Capture the cell that displays the provided text and extract its (X, Y) central coordinate. 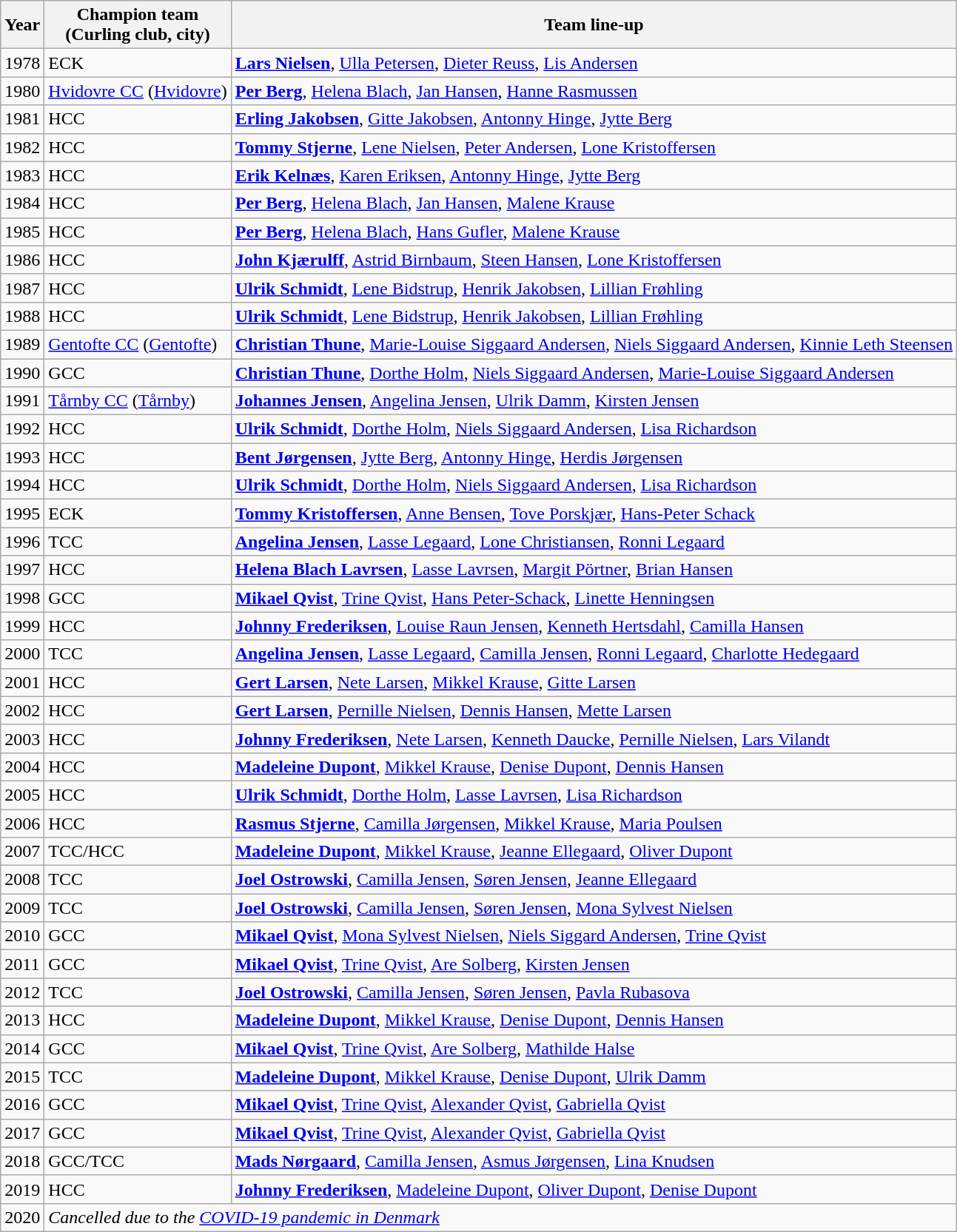
1989 (22, 344)
Ulrik Schmidt, Dorthe Holm, Lasse Lavrsen, Lisa Richardson (594, 795)
Per Berg, Helena Blach, Hans Gufler, Malene Krause (594, 232)
Madeleine Dupont, Mikkel Krause, Denise Dupont, Ulrik Damm (594, 1077)
1995 (22, 514)
1982 (22, 147)
2013 (22, 1020)
2004 (22, 767)
2014 (22, 1048)
TCC/HCC (138, 852)
Angelina Jensen, Lasse Legaard, Camilla Jensen, Ronni Legaard, Charlotte Hedegaard (594, 654)
1983 (22, 175)
Mikael Qvist, Mona Sylvest Nielsen, Niels Siggard Andersen, Trine Qvist (594, 936)
Madeleine Dupont, Mikkel Krause, Jeanne Ellegaard, Oliver Dupont (594, 852)
1985 (22, 232)
Mikael Qvist, Trine Qvist, Are Solberg, Kirsten Jensen (594, 964)
2002 (22, 710)
2011 (22, 964)
Rasmus Stjerne, Camilla Jørgensen, Mikkel Krause, Maria Poulsen (594, 824)
1993 (22, 457)
1984 (22, 203)
Gentofte CC (Gentofte) (138, 344)
Gert Larsen, Pernille Nielsen, Dennis Hansen, Mette Larsen (594, 710)
Tommy Stjerne, Lene Nielsen, Peter Andersen, Lone Kristoffersen (594, 147)
Joel Ostrowski, Camilla Jensen, Søren Jensen, Pavla Rubasova (594, 992)
2015 (22, 1077)
1981 (22, 119)
Christian Thune, Dorthe Holm, Niels Siggaard Andersen, Marie-Louise Siggaard Andersen (594, 372)
Tårnby CC (Tårnby) (138, 401)
Year (22, 25)
Team line-up (594, 25)
Mikael Qvist, Trine Qvist, Are Solberg, Mathilde Halse (594, 1048)
2006 (22, 824)
1997 (22, 570)
Johnny Frederiksen, Nete Larsen, Kenneth Daucke, Pernille Nielsen, Lars Vilandt (594, 738)
1986 (22, 260)
2008 (22, 880)
Joel Ostrowski, Camilla Jensen, Søren Jensen, Mona Sylvest Nielsen (594, 908)
1990 (22, 372)
Johannes Jensen, Angelina Jensen, Ulrik Damm, Kirsten Jensen (594, 401)
Erik Kelnæs, Karen Eriksen, Antonny Hinge, Jytte Berg (594, 175)
Lars Nielsen, Ulla Petersen, Dieter Reuss, Lis Andersen (594, 63)
GCC/TCC (138, 1161)
1998 (22, 598)
Helena Blach Lavrsen, Lasse Lavrsen, Margit Pörtner, Brian Hansen (594, 570)
Cancelled due to the COVID-19 pandemic in Denmark (500, 1217)
2019 (22, 1189)
Per Berg, Helena Blach, Jan Hansen, Malene Krause (594, 203)
Angelina Jensen, Lasse Legaard, Lone Christiansen, Ronni Legaard (594, 542)
1987 (22, 288)
1978 (22, 63)
2009 (22, 908)
Gert Larsen, Nete Larsen, Mikkel Krause, Gitte Larsen (594, 682)
2000 (22, 654)
2010 (22, 936)
2017 (22, 1133)
Johnny Frederiksen, Madeleine Dupont, Oliver Dupont, Denise Dupont (594, 1189)
1992 (22, 429)
Bent Jørgensen, Jytte Berg, Antonny Hinge, Herdis Jørgensen (594, 457)
2001 (22, 682)
Erling Jakobsen, Gitte Jakobsen, Antonny Hinge, Jytte Berg (594, 119)
2005 (22, 795)
Mads Nørgaard, Camilla Jensen, Asmus Jørgensen, Lina Knudsen (594, 1161)
John Kjærulff, Astrid Birnbaum, Steen Hansen, Lone Kristoffersen (594, 260)
Tommy Kristoffersen, Anne Bensen, Tove Porskjær, Hans-Peter Schack (594, 514)
Johnny Frederiksen, Louise Raun Jensen, Kenneth Hertsdahl, Camilla Hansen (594, 626)
Per Berg, Helena Blach, Jan Hansen, Hanne Rasmussen (594, 91)
2007 (22, 852)
2016 (22, 1105)
2003 (22, 738)
1996 (22, 542)
Christian Thune, Marie-Louise Siggaard Andersen, Niels Siggaard Andersen, Kinnie Leth Steensen (594, 344)
2012 (22, 992)
1994 (22, 485)
1999 (22, 626)
Mikael Qvist, Trine Qvist, Hans Peter-Schack, Linette Henningsen (594, 598)
1988 (22, 316)
Joel Ostrowski, Camilla Jensen, Søren Jensen, Jeanne Ellegaard (594, 880)
1991 (22, 401)
Champion team(Curling club, city) (138, 25)
1980 (22, 91)
2020 (22, 1217)
2018 (22, 1161)
Hvidovre CC (Hvidovre) (138, 91)
